Detect which cell encompasses the target text, then output its [X, Y] center coordinate. 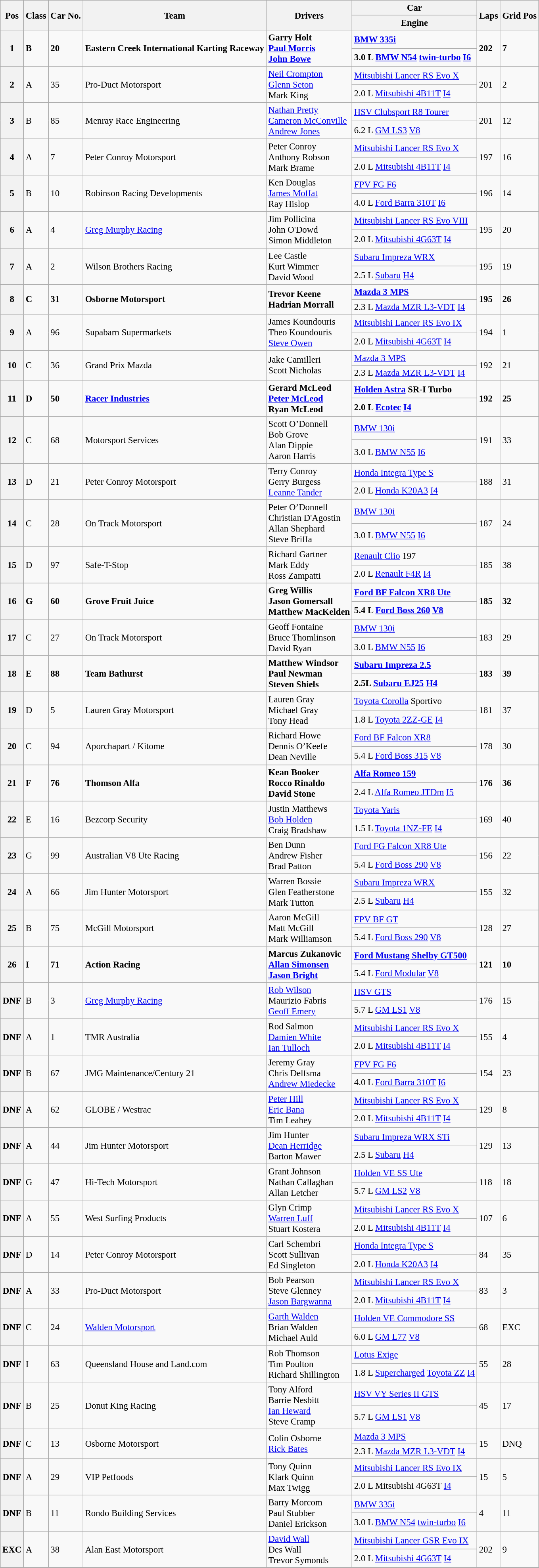
Grand Prix Mazda [175, 365]
Rondo Building Services [175, 1513]
156 [489, 855]
Marcus Zukanovic Allan Simonsen Jason Bright [309, 964]
Safe-T-Stop [175, 565]
Ken Douglas James Moffat Ray Hislop [309, 193]
Walden Motorsport [175, 1327]
Rob Wilson Maurizio Fabris Geoff Emery [309, 1001]
5.4 L Ford Boss 260 V8 [415, 610]
30 [520, 747]
Subaru Impreza 2.5 [415, 665]
Trevor Keene Hadrian Morrall [309, 299]
191 [489, 440]
Team [175, 15]
Lotus Exige [415, 1355]
Holden VE SS Ute [415, 1173]
Renault Clio 197 [415, 556]
Bob Pearson Steve Glenney Jason Bargwanna [309, 1291]
Gerard McLeod Peter McLeod Ryan McLeod [309, 398]
West Surfing Products [175, 1218]
Justin Matthews Bob Holden Craig Bradshaw [309, 819]
Supabarn Supermarkets [175, 332]
Car No. [66, 15]
5.4 L Ford Boss 315 V8 [415, 755]
Ford BF Falcon XR8 [415, 738]
Engine [415, 23]
63 [66, 1364]
Drivers [309, 15]
Car [415, 8]
Lee Castle Kurt Wimmer David Wood [309, 266]
JMG Maintenance/Century 21 [175, 1073]
50 [66, 398]
2.0 L Renault F4R I4 [415, 574]
2.0 L Ecotec I4 [415, 407]
McGill Motorsport [175, 928]
196 [489, 193]
Toyota Corolla Sportivo [415, 701]
1.5 L Toyota 1NZ-FE I4 [415, 828]
Donut King Racing [175, 1405]
Robinson Racing Developments [175, 193]
99 [66, 855]
James Koundouris Theo Koundouris Steve Owen [309, 332]
Australian V8 Ute Racing [175, 855]
181 [489, 710]
FPV BF GT [415, 919]
HSV GTS [415, 992]
76 [66, 783]
154 [489, 1073]
Rod Salmon Damien White Ian Tulloch [309, 1037]
Carl Schembri Scott Sullivan Ed Singleton [309, 1255]
HSV VY Series II GTS [415, 1394]
Jim Pollicina John O'Dowd Simon Middleton [309, 230]
178 [489, 747]
88 [66, 674]
1.8 L Toyota 2ZZ-GE I4 [415, 719]
121 [489, 964]
Peter Hill Eric Bana Tim Leahey [309, 1110]
Geoff Fontaine Bruce Thomlinson David Ryan [309, 638]
62 [66, 1110]
44 [66, 1146]
Aaron McGill Matt McGill Mark Williamson [309, 928]
118 [489, 1182]
F [36, 783]
6.0 L GM L77 V8 [415, 1337]
83 [489, 1291]
Class [36, 15]
Eastern Creek International Karting Raceway [175, 48]
85 [66, 121]
David Wall Des Wall Trevor Symonds [309, 1549]
Colin Osborne Rick Bates [309, 1444]
128 [489, 928]
Pos [12, 15]
Tony Alford Barrie Nesbitt Ian Heward Steve Cramp [309, 1405]
Holden VE Commodore SS [415, 1318]
Racer Industries [175, 398]
Matthew Windsor Paul Newman Steven Shiels [309, 674]
Hi-Tech Motorsport [175, 1182]
Lauren Gray Motorsport [175, 710]
Ben Dunn Andrew Fisher Brad Patton [309, 855]
45 [489, 1405]
107 [489, 1218]
GLOBE / Westrac [175, 1110]
Neil Crompton Glenn Seton Mark King [309, 85]
Barry Morcom Paul Stubber Daniel Erickson [309, 1513]
37 [520, 710]
Garry Holt Paul Morris John Bowe [309, 48]
5.7 L GM LS2 V8 [415, 1191]
Bezcorp Security [175, 819]
Ford BF Falcon XR8 Ute [415, 592]
96 [66, 332]
40 [520, 819]
Queensland House and Land.com [175, 1364]
94 [66, 747]
Holden Astra SR-I Turbo [415, 389]
Jeremy Gray Chris Delfsma Andrew Miedecke [309, 1073]
1.8 L Supercharged Toyota ZZ I4 [415, 1373]
Richard Gartner Mark Eddy Ross Zampatti [309, 565]
Tony Quinn Klark Quinn Max Twigg [309, 1477]
67 [66, 1073]
Scott O’Donnell Bob Grove Alan Dippie Aaron Harris [309, 440]
Rob Thomson Tim Poulton Richard Shillington [309, 1364]
Terry Conroy Gerry Burgess Leanne Tander [309, 482]
Garth Walden Brian Walden Michael Auld [309, 1327]
Lauren Gray Michael Gray Tony Head [309, 710]
Greg Willis Jason Gomersall Matthew MacKelden [309, 601]
66 [66, 892]
60 [66, 601]
97 [66, 565]
Wilson Brothers Racing [175, 266]
Aporchapart / Kitome [175, 747]
71 [66, 964]
Grant Johnson Nathan Callaghan Allan Letcher [309, 1182]
Action Racing [175, 964]
84 [489, 1255]
Glyn Crimp Warren Luff Stuart Kostera [309, 1218]
Grid Pos [520, 15]
VIP Petfoods [175, 1477]
Mitsubishi Lancer RS Evo VIII [415, 221]
Nathan Pretty Cameron McConville Andrew Jones [309, 121]
169 [489, 819]
Team Bathurst [175, 674]
HSV Clubsport R8 Tourer [415, 112]
Subaru Impreza WRX STi [415, 1137]
Thomson Alfa [175, 783]
Toyota Yaris [415, 810]
Laps [489, 15]
Warren Bossie Glen Featherstone Mark Tutton [309, 892]
2.5L Subaru EJ25 H4 [415, 683]
DNQ [520, 1444]
188 [489, 482]
2.4 L Alfa Romeo JTDm I5 [415, 792]
TMR Australia [175, 1037]
Ford FG Falcon XR8 Ute [415, 846]
Motorsport Services [175, 440]
75 [66, 928]
Jake Camilleri Scott Nicholas [309, 365]
Peter Conroy Anthony Robson Mark Brame [309, 157]
39 [520, 674]
Mitsubishi Lancer GSR Evo IX [415, 1540]
197 [489, 157]
Peter O’Donnell Christian D'Agostin Allan Shephard Steve Briffa [309, 523]
187 [489, 523]
Jim Hunter Dean Herridge Barton Mawer [309, 1146]
Alan East Motorsport [175, 1549]
Menray Race Engineering [175, 121]
5.4 L Ford Modular V8 [415, 973]
47 [66, 1182]
194 [489, 332]
Ford Mustang Shelby GT500 [415, 955]
Richard Howe Dennis O’Keefe Dean Neville [309, 747]
Kean Booker Rocco Rinaldo David Stone [309, 783]
Grove Fruit Juice [175, 601]
Alfa Romeo 159 [415, 774]
6.2 L GM LS3 V8 [415, 130]
